Detect which cell encompasses the target text, then output its (X, Y) center coordinate. 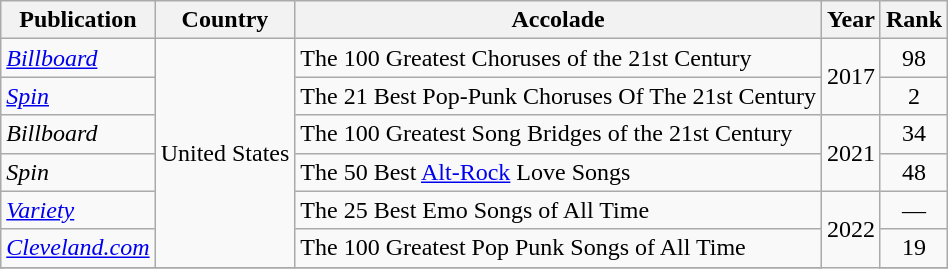
The 100 Greatest Choruses of the 21st Century (558, 58)
2021 (850, 153)
Rank (914, 20)
48 (914, 172)
The 21 Best Pop-Punk Choruses Of The 21st Century (558, 96)
United States (225, 153)
34 (914, 134)
The 100 Greatest Pop Punk Songs of All Time (558, 248)
The 25 Best Emo Songs of All Time (558, 210)
The 100 Greatest Song Bridges of the 21st Century (558, 134)
2 (914, 96)
2022 (850, 229)
Cleveland.com (78, 248)
19 (914, 248)
Publication (78, 20)
Country (225, 20)
2017 (850, 77)
98 (914, 58)
— (914, 210)
The 50 Best Alt-Rock Love Songs (558, 172)
Accolade (558, 20)
Year (850, 20)
Variety (78, 210)
